Detect which cell encompasses the target text, then output its [x, y] center coordinate. 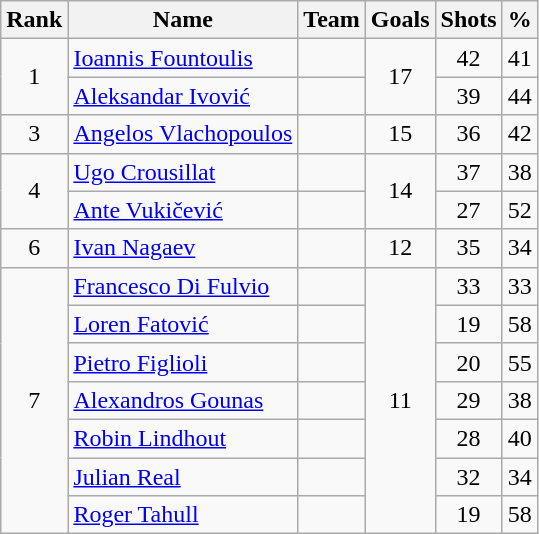
27 [468, 210]
Ivan Nagaev [183, 248]
17 [400, 77]
15 [400, 134]
Robin Lindhout [183, 438]
Pietro Figlioli [183, 362]
14 [400, 191]
40 [520, 438]
6 [34, 248]
Goals [400, 20]
36 [468, 134]
52 [520, 210]
Loren Fatović [183, 324]
Julian Real [183, 477]
1 [34, 77]
Ugo Crousillat [183, 172]
7 [34, 400]
35 [468, 248]
Roger Tahull [183, 515]
37 [468, 172]
Francesco Di Fulvio [183, 286]
Name [183, 20]
Shots [468, 20]
44 [520, 96]
% [520, 20]
32 [468, 477]
55 [520, 362]
3 [34, 134]
Angelos Vlachopoulos [183, 134]
12 [400, 248]
Ioannis Fountoulis [183, 58]
Team [332, 20]
28 [468, 438]
20 [468, 362]
39 [468, 96]
11 [400, 400]
Aleksandar Ivović [183, 96]
Ante Vukičević [183, 210]
41 [520, 58]
4 [34, 191]
Alexandros Gounas [183, 400]
Rank [34, 20]
29 [468, 400]
